Return [X, Y] of the center of cell containing provided text 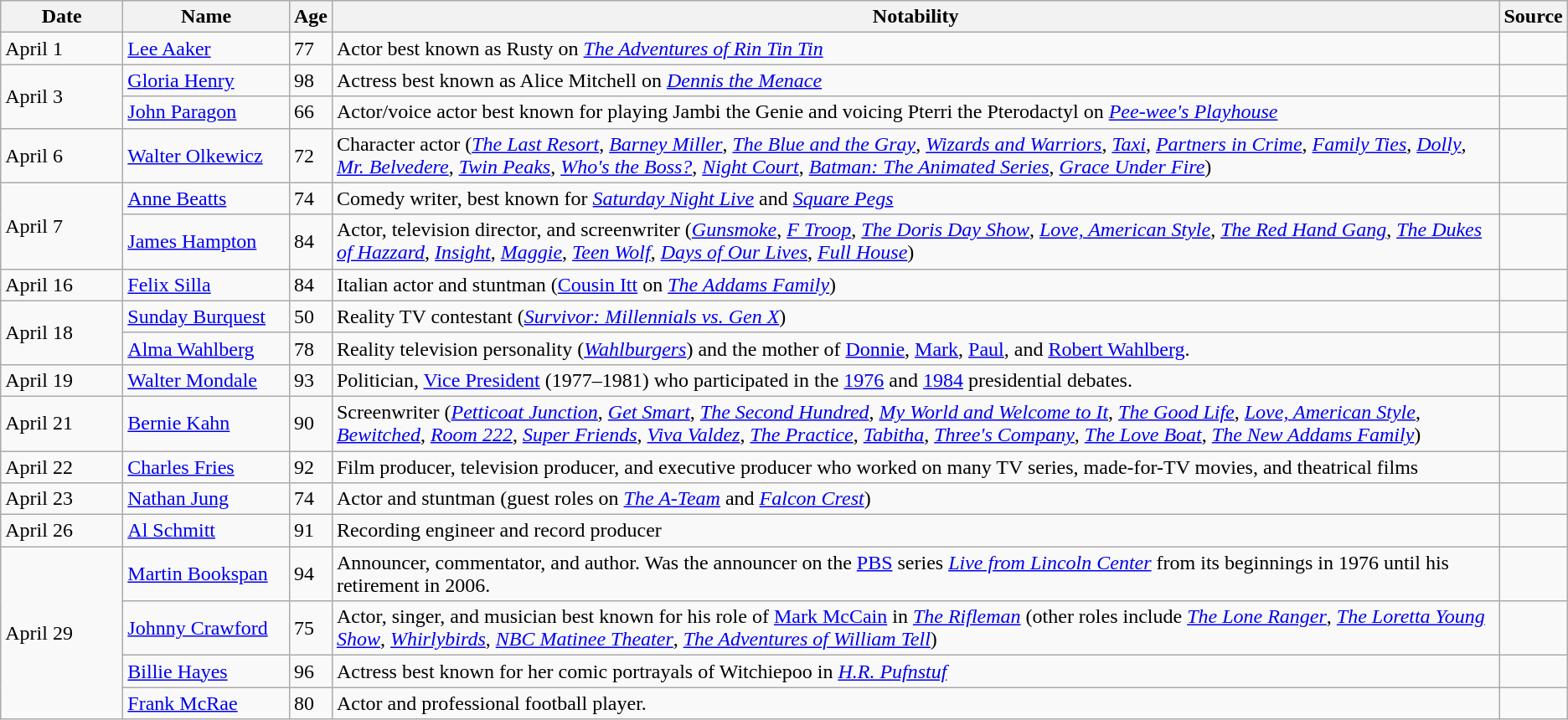
April 16 [62, 285]
John Paragon [206, 112]
Reality television personality (Wahlburgers) and the mother of Donnie, Mark, Paul, and Robert Wahlberg. [916, 348]
April 3 [62, 96]
Sunday Burquest [206, 316]
Walter Mondale [206, 380]
April 7 [62, 226]
April 23 [62, 499]
Nathan Jung [206, 499]
April 18 [62, 332]
92 [310, 466]
Reality TV contestant (Survivor: Millennials vs. Gen X) [916, 316]
Martin Bookspan [206, 574]
Recording engineer and record producer [916, 531]
April 22 [62, 466]
April 26 [62, 531]
Walter Olkewicz [206, 156]
April 19 [62, 380]
Actor and stuntman (guest roles on The A-Team and Falcon Crest) [916, 499]
James Hampton [206, 241]
98 [310, 80]
Actress best known for her comic portrayals of Witchiepoo in H.R. Pufnstuf [916, 671]
Charles Fries [206, 466]
50 [310, 316]
Actor and professional football player. [916, 703]
Johnny Crawford [206, 628]
Alma Wahlberg [206, 348]
75 [310, 628]
Bernie Kahn [206, 424]
Notability [916, 17]
April 21 [62, 424]
April 29 [62, 633]
93 [310, 380]
Comedy writer, best known for Saturday Night Live and Square Pegs [916, 198]
Actor best known as Rusty on The Adventures of Rin Tin Tin [916, 49]
Film producer, television producer, and executive producer who worked on many TV series, made-for-TV movies, and theatrical films [916, 466]
Name [206, 17]
66 [310, 112]
April 1 [62, 49]
Actress best known as Alice Mitchell on Dennis the Menace [916, 80]
94 [310, 574]
77 [310, 49]
April 6 [62, 156]
96 [310, 671]
72 [310, 156]
Gloria Henry [206, 80]
Italian actor and stuntman (Cousin Itt on The Addams Family) [916, 285]
Al Schmitt [206, 531]
90 [310, 424]
Frank McRae [206, 703]
Billie Hayes [206, 671]
Actor/voice actor best known for playing Jambi the Genie and voicing Pterri the Pterodactyl on Pee-wee's Playhouse [916, 112]
Felix Silla [206, 285]
Lee Aaker [206, 49]
Age [310, 17]
91 [310, 531]
Source [1533, 17]
Date [62, 17]
Politician, Vice President (1977–1981) who participated in the 1976 and 1984 presidential debates. [916, 380]
78 [310, 348]
80 [310, 703]
Anne Beatts [206, 198]
